Capture the cell that displays the provided text and extract its (x, y) central coordinate. 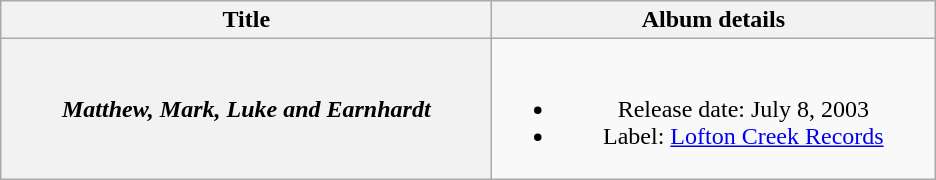
Release date: July 8, 2003Label: Lofton Creek Records (714, 109)
Matthew, Mark, Luke and Earnhardt (246, 109)
Album details (714, 20)
Title (246, 20)
